For the text-containing cell, return its midpoint in (X, Y) coordinate format. 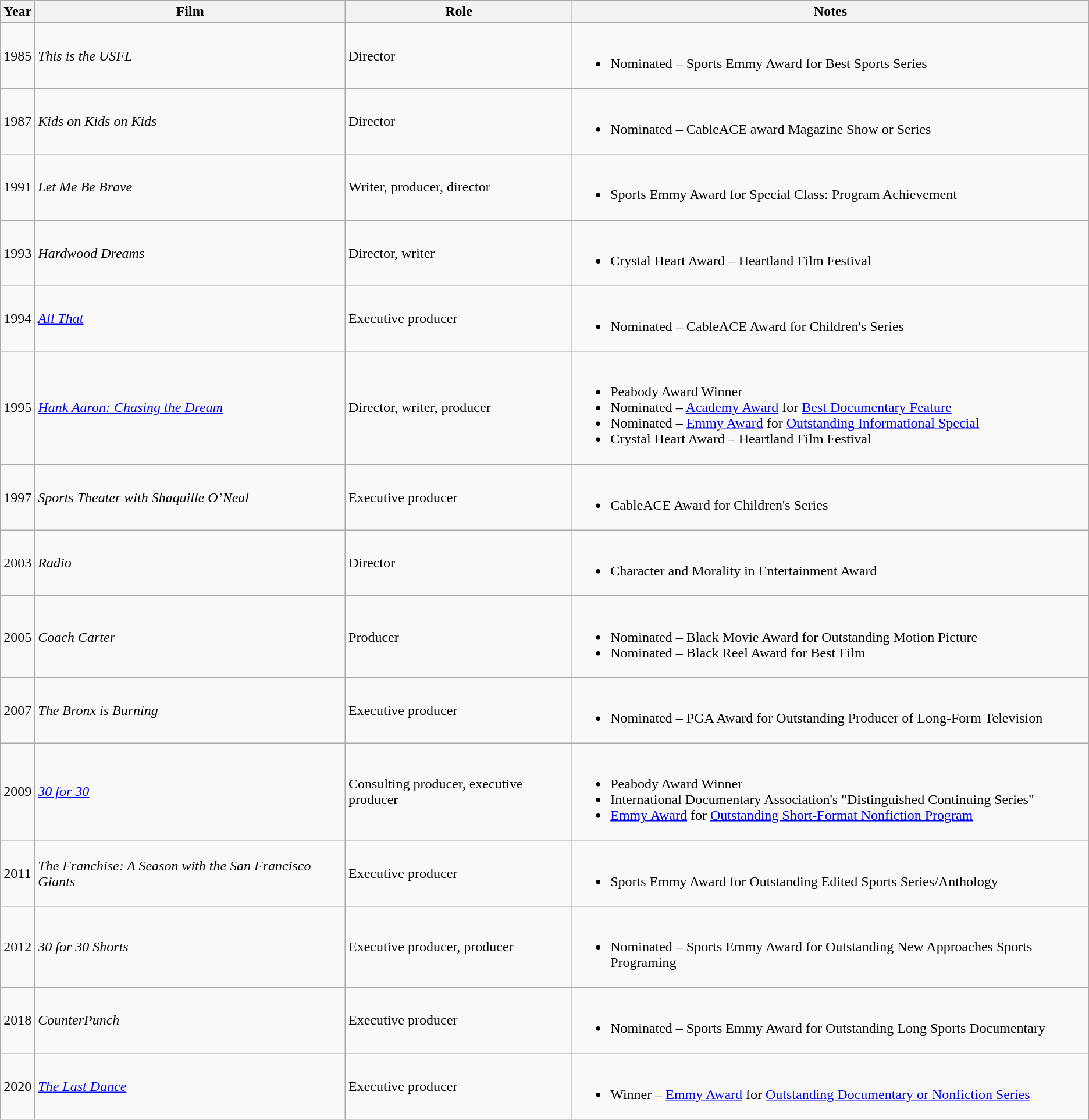
The Bronx is Burning (190, 710)
Crystal Heart Award – Heartland Film Festival (831, 253)
30 for 30 Shorts (190, 947)
Nominated – CableACE Award for Children's Series (831, 319)
Executive producer, producer (459, 947)
2011 (17, 873)
Writer, producer, director (459, 187)
Consulting producer, executive producer (459, 791)
Hardwood Dreams (190, 253)
Film (190, 12)
2009 (17, 791)
Role (459, 12)
1985 (17, 56)
2005 (17, 637)
Character and Morality in Entertainment Award (831, 563)
Sports Emmy Award for Special Class: Program Achievement (831, 187)
Nominated – PGA Award for Outstanding Producer of Long-Form Television (831, 710)
Kids on Kids on Kids (190, 121)
1995 (17, 408)
Director, writer (459, 253)
All That (190, 319)
CableACE Award for Children's Series (831, 497)
Sports Emmy Award for Outstanding Edited Sports Series/Anthology (831, 873)
Nominated – CableACE award Magazine Show or Series (831, 121)
CounterPunch (190, 1021)
Let Me Be Brave (190, 187)
Notes (831, 12)
1993 (17, 253)
30 for 30 (190, 791)
Coach Carter (190, 637)
Winner – Emmy Award for Outstanding Documentary or Nonfiction Series (831, 1087)
2018 (17, 1021)
2007 (17, 710)
Nominated – Sports Emmy Award for Best Sports Series (831, 56)
Nominated – Sports Emmy Award for Outstanding Long Sports Documentary (831, 1021)
Director, writer, producer (459, 408)
Nominated – Black Movie Award for Outstanding Motion PictureNominated – Black Reel Award for Best Film (831, 637)
Nominated – Sports Emmy Award for Outstanding New Approaches Sports Programing (831, 947)
2020 (17, 1087)
1997 (17, 497)
The Last Dance (190, 1087)
Hank Aaron: Chasing the Dream (190, 408)
1991 (17, 187)
Radio (190, 563)
1987 (17, 121)
2003 (17, 563)
Producer (459, 637)
Year (17, 12)
1994 (17, 319)
Sports Theater with Shaquille O’Neal (190, 497)
This is the USFL (190, 56)
2012 (17, 947)
The Franchise: A Season with the San Francisco Giants (190, 873)
